Output the [X, Y] coordinate of the center of the cell containing the given text.  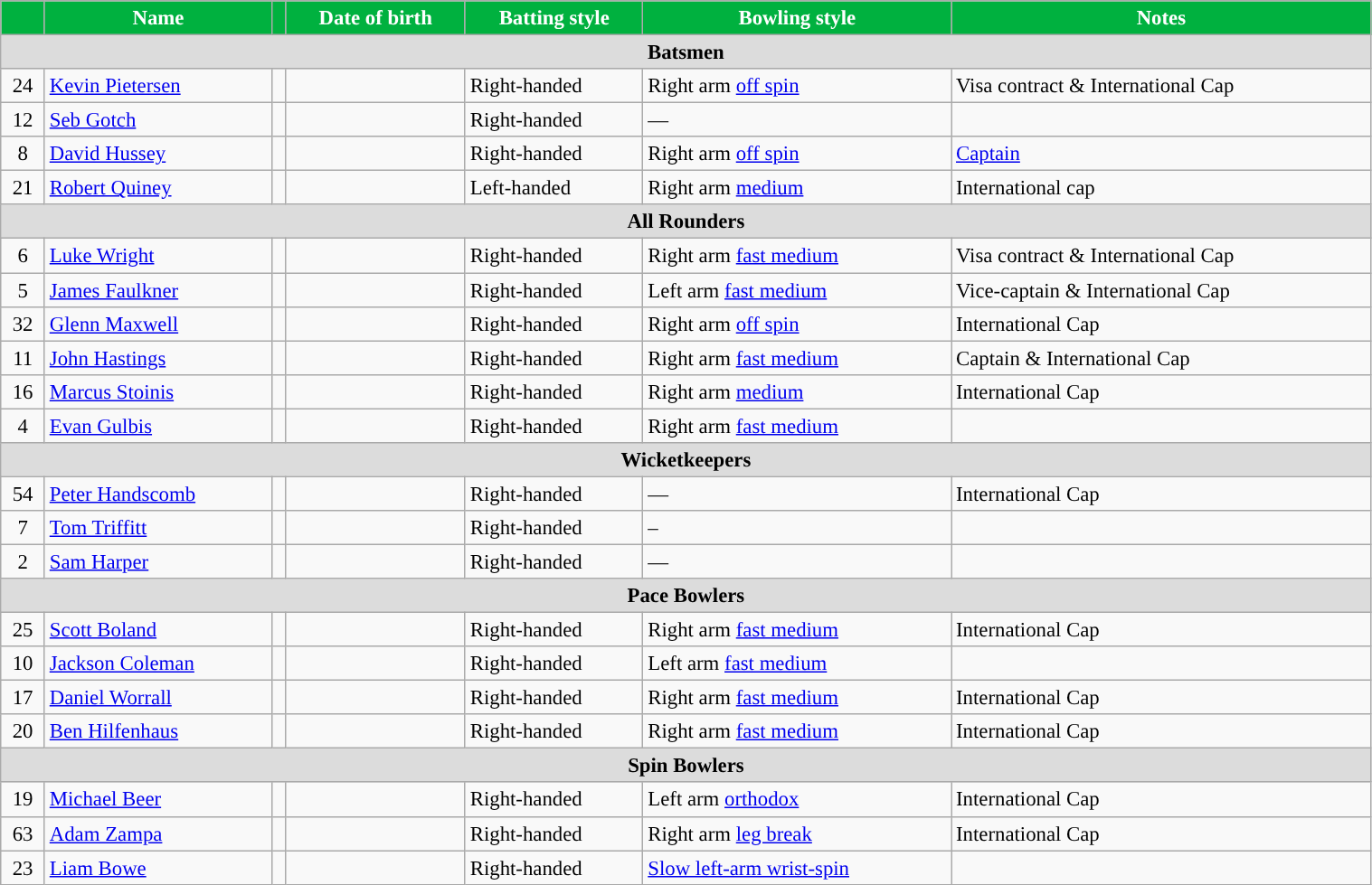
Right arm leg break [798, 833]
5 [24, 290]
All Rounders [686, 221]
Captain [1161, 154]
– [798, 528]
10 [24, 664]
19 [24, 800]
Batsmen [686, 52]
Batting style [554, 18]
54 [24, 494]
23 [24, 868]
6 [24, 256]
4 [24, 426]
Glenn Maxwell [157, 324]
Jackson Coleman [157, 664]
Luke Wright [157, 256]
Adam Zampa [157, 833]
17 [24, 698]
Evan Gulbis [157, 426]
Peter Handscomb [157, 494]
16 [24, 391]
Spin Bowlers [686, 766]
8 [24, 154]
Date of birth [375, 18]
Scott Boland [157, 630]
7 [24, 528]
Kevin Pietersen [157, 86]
Vice-captain & International Cap [1161, 290]
Ben Hilfenhaus [157, 731]
Michael Beer [157, 800]
11 [24, 358]
63 [24, 833]
Notes [1161, 18]
International cap [1161, 188]
Name [157, 18]
21 [24, 188]
Slow left-arm wrist-spin [798, 868]
2 [24, 561]
Sam Harper [157, 561]
Left arm orthodox [798, 800]
Pace Bowlers [686, 596]
Daniel Worrall [157, 698]
Captain & International Cap [1161, 358]
12 [24, 120]
Marcus Stoinis [157, 391]
Wicketkeepers [686, 460]
24 [24, 86]
20 [24, 731]
John Hastings [157, 358]
David Hussey [157, 154]
Tom Triffitt [157, 528]
James Faulkner [157, 290]
Left-handed [554, 188]
32 [24, 324]
Liam Bowe [157, 868]
Robert Quiney [157, 188]
Seb Gotch [157, 120]
25 [24, 630]
Bowling style [798, 18]
